Pinpoint the cell where the given text exists, returning its [x, y] midpoint coordinate. 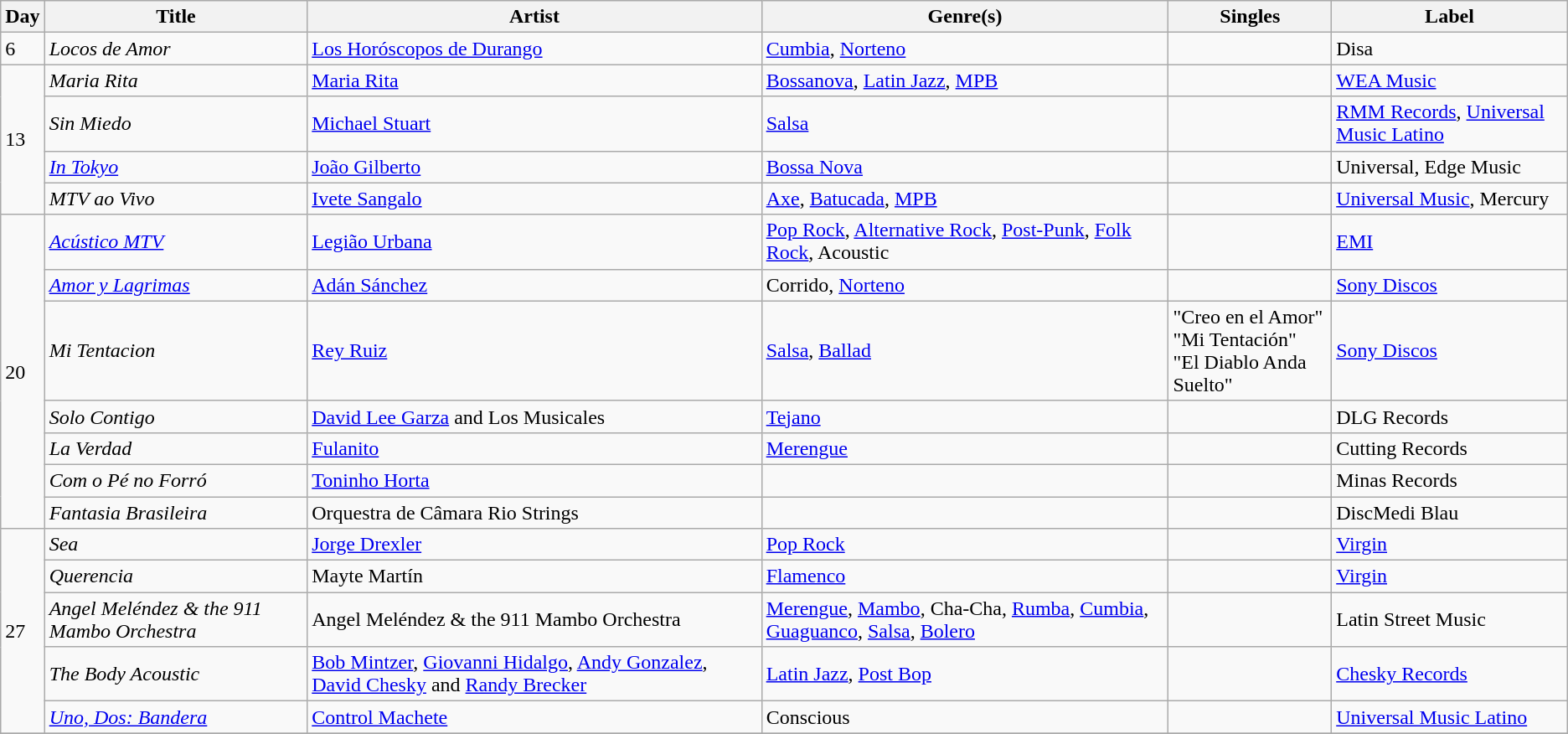
Jorge Drexler [534, 545]
David Lee Garza and Los Musicales [534, 416]
Amor y Lagrimas [176, 285]
Merengue [965, 448]
The Body Acoustic [176, 674]
Uno, Dos: Bandera [176, 717]
MTV ao Vivo [176, 199]
Pop Rock, Alternative Rock, Post-Punk, Folk Rock, Acoustic [965, 241]
Com o Pé no Forró [176, 480]
"Creo en el Amor""Mi Tentación""El Diablo Anda Suelto" [1250, 350]
Corrido, Norteno [965, 285]
Pop Rock [965, 545]
Querencia [176, 576]
Locos de Amor [176, 49]
EMI [1450, 241]
João Gilberto [534, 167]
Minas Records [1450, 480]
Day [23, 17]
Legião Urbana [534, 241]
Title [176, 17]
Bob Mintzer, Giovanni Hidalgo, Andy Gonzalez, David Chesky and Randy Brecker [534, 674]
Universal Music, Mercury [1450, 199]
Cutting Records [1450, 448]
Salsa, Ballad [965, 350]
Solo Contigo [176, 416]
20 [23, 371]
Salsa [965, 124]
Sin Miedo [176, 124]
Sea [176, 545]
Label [1450, 17]
13 [23, 139]
Axe, Batucada, MPB [965, 199]
Singles [1250, 17]
La Verdad [176, 448]
Latin Street Music [1450, 620]
Mi Tentacion [176, 350]
Toninho Horta [534, 480]
Disa [1450, 49]
Genre(s) [965, 17]
Artist [534, 17]
27 [23, 631]
Rey Ruiz [534, 350]
Universal, Edge Music [1450, 167]
Conscious [965, 717]
Fulanito [534, 448]
6 [23, 49]
Acústico MTV [176, 241]
Adán Sánchez [534, 285]
Cumbia, Norteno [965, 49]
Flamenco [965, 576]
Mayte Martín [534, 576]
Chesky Records [1450, 674]
Fantasia Brasileira [176, 512]
Ivete Sangalo [534, 199]
Orquestra de Câmara Rio Strings [534, 512]
Control Machete [534, 717]
RMM Records, Universal Music Latino [1450, 124]
Bossanova, Latin Jazz, MPB [965, 80]
Tejano [965, 416]
Merengue, Mambo, Cha-Cha, Rumba, Cumbia, Guaguanco, Salsa, Bolero [965, 620]
Universal Music Latino [1450, 717]
DiscMedi Blau [1450, 512]
Los Horóscopos de Durango [534, 49]
DLG Records [1450, 416]
In Tokyo [176, 167]
Michael Stuart [534, 124]
WEA Music [1450, 80]
Latin Jazz, Post Bop [965, 674]
Bossa Nova [965, 167]
